Return [x, y] of the center of cell containing provided text 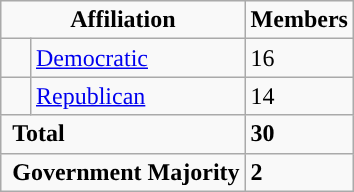
14 [299, 96]
16 [299, 58]
Affiliation [123, 20]
Democratic [138, 58]
30 [299, 134]
Members [299, 20]
Government Majority [123, 172]
Total [123, 134]
2 [299, 172]
Republican [138, 96]
